Provide the (x, y) coordinate of the cell's center where the given text is located.  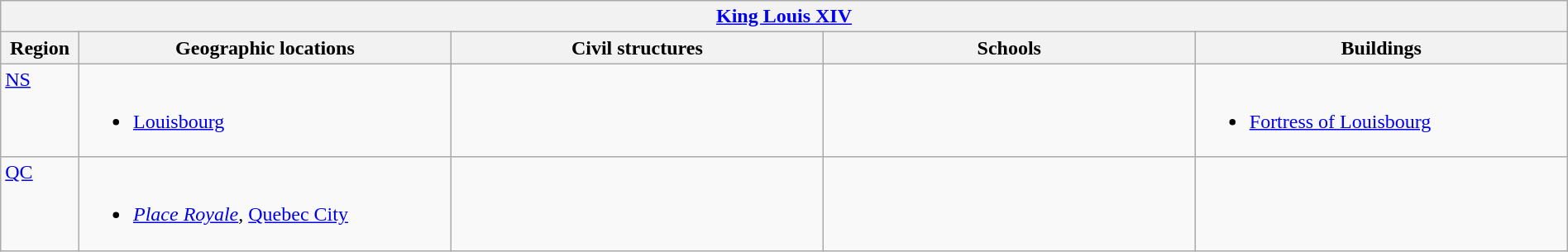
Buildings (1381, 48)
Region (40, 48)
Fortress of Louisbourg (1381, 111)
Schools (1009, 48)
Louisbourg (265, 111)
QC (40, 203)
NS (40, 111)
Place Royale, Quebec City (265, 203)
King Louis XIV (784, 17)
Civil structures (637, 48)
Geographic locations (265, 48)
